Pinpoint the cell where the given text exists, returning its (X, Y) midpoint coordinate. 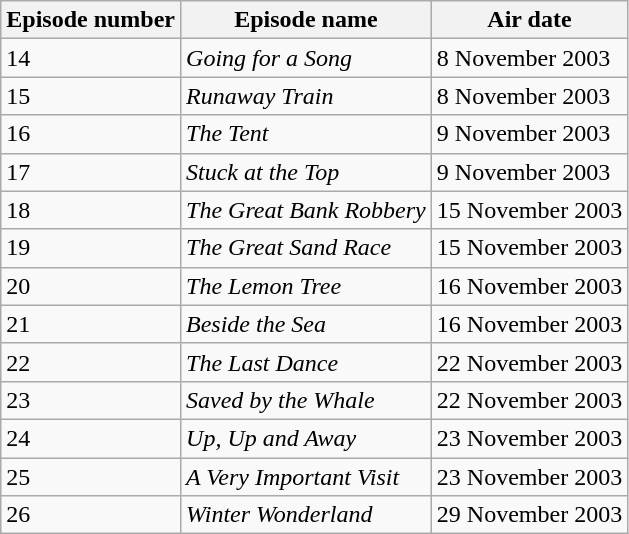
29 November 2003 (529, 515)
The Great Bank Robbery (306, 210)
15 (91, 96)
26 (91, 515)
Beside the Sea (306, 324)
Winter Wonderland (306, 515)
Episode number (91, 20)
The Tent (306, 134)
Air date (529, 20)
22 (91, 362)
23 (91, 400)
18 (91, 210)
Runaway Train (306, 96)
20 (91, 286)
Going for a Song (306, 58)
Up, Up and Away (306, 438)
Stuck at the Top (306, 172)
The Last Dance (306, 362)
21 (91, 324)
The Lemon Tree (306, 286)
24 (91, 438)
14 (91, 58)
A Very Important Visit (306, 477)
Saved by the Whale (306, 400)
16 (91, 134)
The Great Sand Race (306, 248)
17 (91, 172)
19 (91, 248)
Episode name (306, 20)
25 (91, 477)
